Extract the (X, Y) coordinate from the center of the cell holding the provided text.  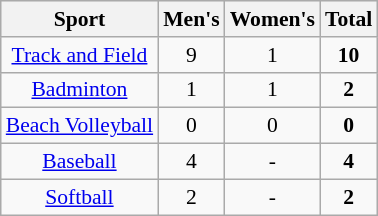
Women's (272, 19)
Track and Field (80, 55)
Softball (80, 197)
Badminton (80, 90)
10 (348, 55)
Total (348, 19)
Men's (191, 19)
9 (191, 55)
Beach Volleyball (80, 126)
Baseball (80, 162)
Sport (80, 19)
